Locate the cell with the specified text and output its [X, Y] center coordinate. 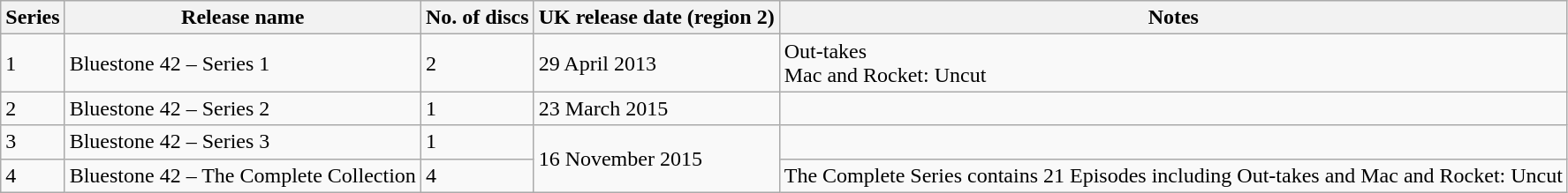
23 March 2015 [656, 108]
29 April 2013 [656, 63]
Bluestone 42 – Series 2 [242, 108]
Bluestone 42 – Series 3 [242, 142]
No. of discs [477, 18]
Bluestone 42 – The Complete Collection [242, 175]
3 [33, 142]
16 November 2015 [656, 159]
The Complete Series contains 21 Episodes including Out-takes and Mac and Rocket: Uncut [1173, 175]
Series [33, 18]
Bluestone 42 – Series 1 [242, 63]
Notes [1173, 18]
UK release date (region 2) [656, 18]
Release name [242, 18]
Out-takesMac and Rocket: Uncut [1173, 63]
